Output the (X, Y) coordinate of the center of the cell containing the given text.  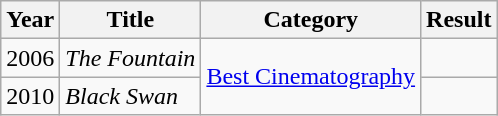
2010 (30, 96)
Year (30, 20)
2006 (30, 58)
The Fountain (130, 58)
Black Swan (130, 96)
Title (130, 20)
Category (311, 20)
Best Cinematography (311, 77)
Result (459, 20)
